Extract the (X, Y) coordinate from the center of the cell holding the provided text.  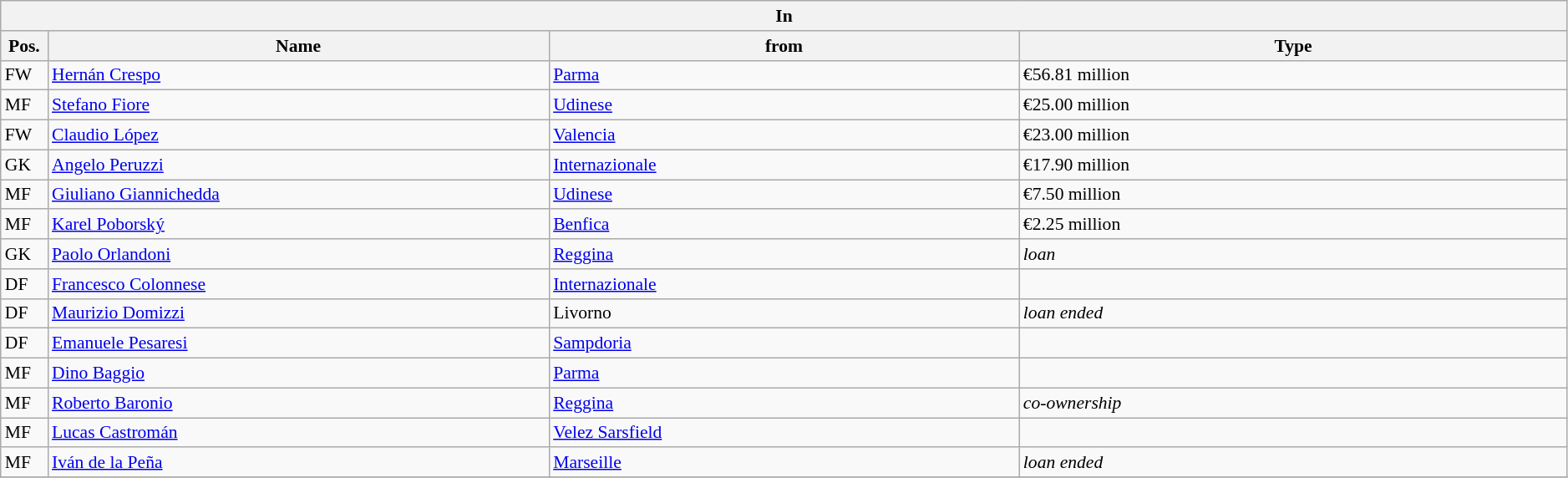
Velez Sarsfield (784, 433)
loan (1293, 254)
Giuliano Giannichedda (298, 195)
€2.25 million (1293, 225)
Iván de la Peña (298, 463)
from (784, 46)
€25.00 million (1293, 105)
Emanuele Pesaresi (298, 343)
Valencia (784, 135)
Angelo Peruzzi (298, 165)
€23.00 million (1293, 135)
Roberto Baronio (298, 403)
€17.90 million (1293, 165)
Marseille (784, 463)
Pos. (24, 46)
€7.50 million (1293, 195)
Name (298, 46)
Claudio López (298, 135)
In (784, 16)
Maurizio Domizzi (298, 313)
Livorno (784, 313)
Benfica (784, 225)
Type (1293, 46)
Francesco Colonnese (298, 284)
Lucas Castromán (298, 433)
€56.81 million (1293, 75)
Sampdoria (784, 343)
co-ownership (1293, 403)
Hernán Crespo (298, 75)
Stefano Fiore (298, 105)
Karel Poborský (298, 225)
Paolo Orlandoni (298, 254)
Dino Baggio (298, 374)
